Provide the (X, Y) coordinate of the cell's center where the given text is located.  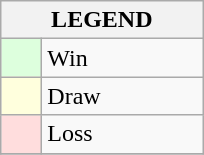
Draw (122, 96)
LEGEND (102, 20)
Win (122, 58)
Loss (122, 134)
